Capture the cell that displays the provided text and extract its [X, Y] central coordinate. 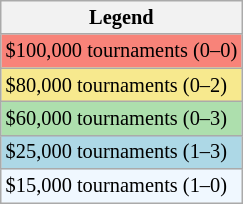
$15,000 tournaments (1–0) [122, 186]
$60,000 tournaments (0–3) [122, 118]
$25,000 tournaments (1–3) [122, 152]
$80,000 tournaments (0–2) [122, 85]
$100,000 tournaments (0–0) [122, 51]
Legend [122, 17]
